Locate the cell with the specified text and output its [x, y] center coordinate. 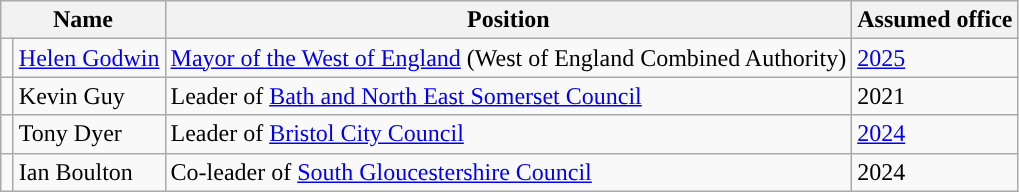
Kevin Guy [89, 96]
Ian Boulton [89, 172]
Assumed office [935, 20]
Name [83, 20]
Helen Godwin [89, 58]
Co-leader of South Gloucestershire Council [508, 172]
Leader of Bristol City Council [508, 134]
Leader of Bath and North East Somerset Council [508, 96]
Mayor of the West of England (West of England Combined Authority) [508, 58]
Position [508, 20]
2021 [935, 96]
2025 [935, 58]
Tony Dyer [89, 134]
